Return (x, y) of the center of cell containing provided text 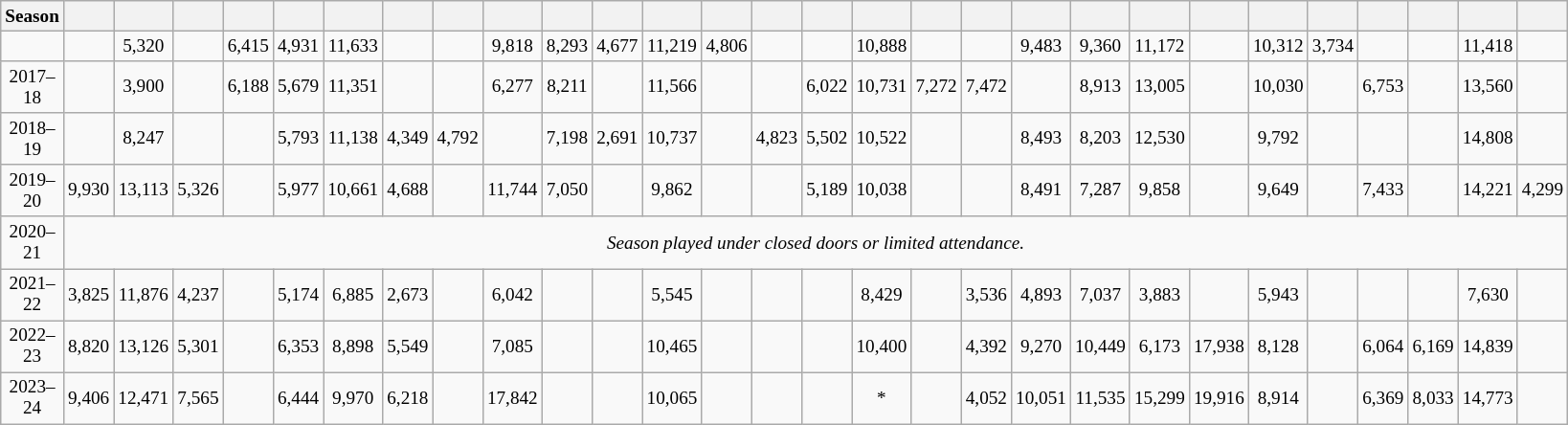
10,731 (882, 87)
11,633 (353, 46)
10,051 (1042, 398)
17,842 (512, 398)
* (882, 398)
6,885 (353, 294)
17,938 (1219, 347)
14,839 (1488, 347)
14,773 (1488, 398)
7,050 (567, 190)
4,677 (617, 46)
10,065 (672, 398)
13,005 (1159, 87)
8,820 (88, 347)
7,037 (1100, 294)
6,415 (248, 46)
6,753 (1383, 87)
14,221 (1488, 190)
6,353 (298, 347)
7,198 (567, 139)
11,535 (1100, 398)
5,545 (672, 294)
6,369 (1383, 398)
10,449 (1100, 347)
7,085 (512, 347)
2,673 (408, 294)
9,792 (1278, 139)
6,169 (1433, 347)
2023–24 (33, 398)
12,530 (1159, 139)
8,913 (1100, 87)
6,022 (827, 87)
11,172 (1159, 46)
7,472 (986, 87)
3,883 (1159, 294)
4,349 (408, 139)
4,299 (1542, 190)
4,893 (1042, 294)
2,691 (617, 139)
9,406 (88, 398)
8,211 (567, 87)
5,301 (198, 347)
7,565 (198, 398)
9,858 (1159, 190)
4,237 (198, 294)
5,943 (1278, 294)
10,888 (882, 46)
8,914 (1278, 398)
7,630 (1488, 294)
13,126 (144, 347)
11,351 (353, 87)
9,270 (1042, 347)
4,823 (776, 139)
11,566 (672, 87)
9,970 (353, 398)
9,862 (672, 190)
3,825 (88, 294)
4,792 (458, 139)
8,429 (882, 294)
Season played under closed doors or limited attendance. (816, 242)
6,277 (512, 87)
5,977 (298, 190)
3,734 (1333, 46)
10,312 (1278, 46)
11,418 (1488, 46)
4,931 (298, 46)
6,444 (298, 398)
6,064 (1383, 347)
Season (33, 16)
9,360 (1100, 46)
8,491 (1042, 190)
6,173 (1159, 347)
5,549 (408, 347)
9,649 (1278, 190)
10,661 (353, 190)
9,483 (1042, 46)
8,293 (567, 46)
10,038 (882, 190)
8,493 (1042, 139)
2022–23 (33, 347)
10,465 (672, 347)
2017–18 (33, 87)
9,930 (88, 190)
13,113 (144, 190)
6,218 (408, 398)
3,536 (986, 294)
3,900 (144, 87)
10,737 (672, 139)
8,203 (1100, 139)
8,128 (1278, 347)
2021–22 (33, 294)
4,688 (408, 190)
5,793 (298, 139)
5,679 (298, 87)
2018–19 (33, 139)
7,272 (936, 87)
11,219 (672, 46)
5,502 (827, 139)
4,806 (727, 46)
4,052 (986, 398)
7,433 (1383, 190)
19,916 (1219, 398)
8,033 (1433, 398)
5,326 (198, 190)
10,400 (882, 347)
11,744 (512, 190)
5,189 (827, 190)
6,042 (512, 294)
14,808 (1488, 139)
6,188 (248, 87)
15,299 (1159, 398)
11,876 (144, 294)
2020–21 (33, 242)
12,471 (144, 398)
10,030 (1278, 87)
5,320 (144, 46)
8,898 (353, 347)
13,560 (1488, 87)
8,247 (144, 139)
5,174 (298, 294)
4,392 (986, 347)
2019–20 (33, 190)
9,818 (512, 46)
7,287 (1100, 190)
11,138 (353, 139)
10,522 (882, 139)
